Scan for the cell matching the given text and deliver its [X, Y] coordinate at center. 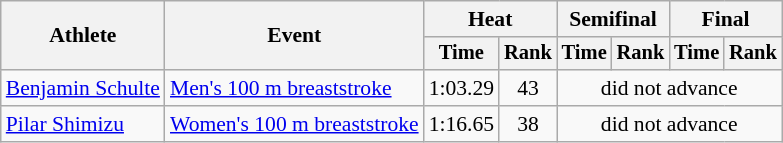
Athlete [83, 36]
Men's 100 m breaststroke [294, 88]
38 [528, 124]
1:03.29 [462, 88]
Heat [490, 19]
Semifinal [613, 19]
Pilar Shimizu [83, 124]
1:16.65 [462, 124]
Benjamin Schulte [83, 88]
43 [528, 88]
Women's 100 m breaststroke [294, 124]
Final [725, 19]
Event [294, 36]
